Extract the (X, Y) coordinate from the center of the cell holding the provided text.  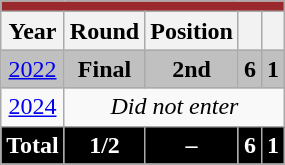
2022 (33, 69)
2024 (33, 107)
Position (192, 31)
Round (104, 31)
– (192, 145)
1/2 (104, 145)
Year (33, 31)
2nd (192, 69)
Total (33, 145)
Did not enter (174, 107)
Final (104, 69)
